For the text-containing cell, return its midpoint in [x, y] coordinate format. 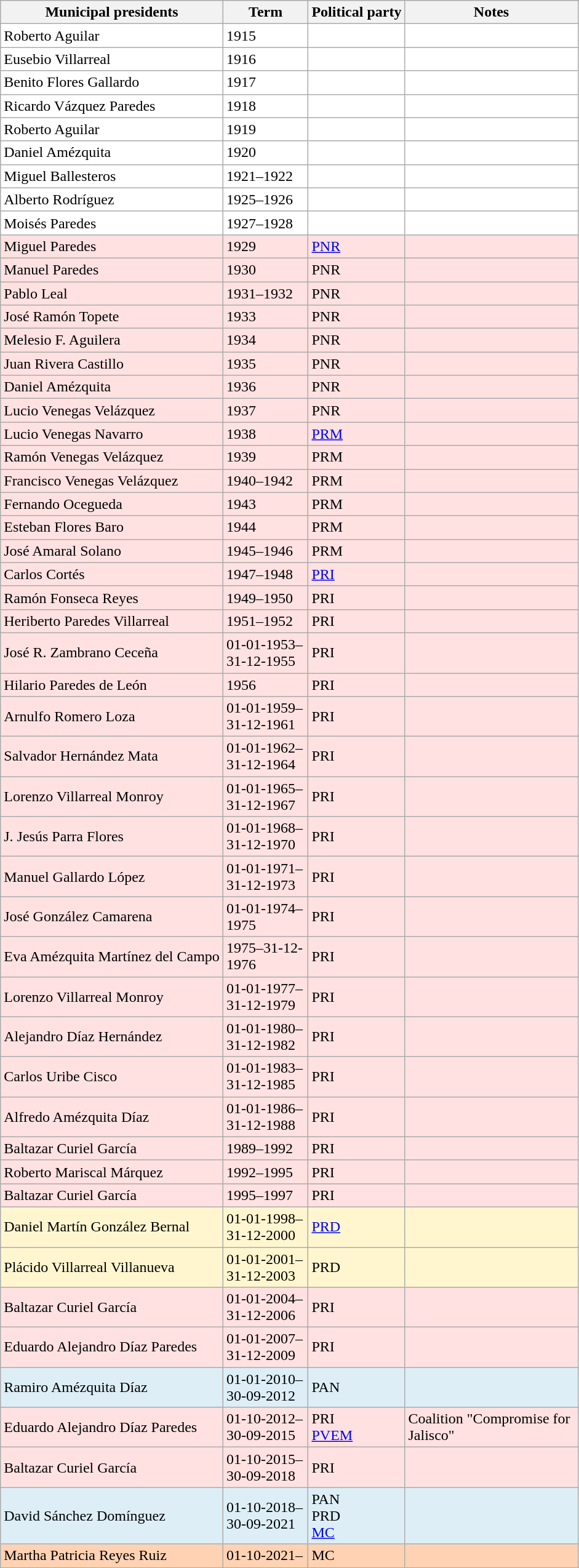
1936 [266, 387]
1927–1928 [266, 223]
1921–1922 [266, 176]
01-01-1998–31-12-2000 [266, 1227]
Moisés Paredes [112, 223]
Eva Amézquita Martínez del Campo [112, 956]
01-01-2010–30-09-2012 [266, 1387]
Manuel Paredes [112, 270]
Pablo Leal [112, 294]
01-10-2018–30-09-2021 [266, 1516]
1919 [266, 129]
1940–1942 [266, 481]
1935 [266, 364]
1944 [266, 527]
Alejandro Díaz Hernández [112, 1036]
1943 [266, 504]
1937 [266, 410]
Ricardo Vázquez Paredes [112, 106]
Lucio Venegas Navarro [112, 434]
Term [266, 12]
1934 [266, 340]
01-01-2007–31-12-2009 [266, 1348]
1920 [266, 153]
1956 [266, 685]
1992–1995 [266, 1172]
Plácido Villarreal Villanueva [112, 1266]
Carlos Uribe Cisco [112, 1077]
1916 [266, 59]
José Amaral Solano [112, 551]
1949–1950 [266, 598]
Salvador Hernández Mata [112, 757]
01-01-1962–31-12-1964 [266, 757]
01-01-1986–31-12-1988 [266, 1116]
1975–31-12-1976 [266, 956]
01-01-1959–31-12-1961 [266, 716]
Miguel Paredes [112, 246]
Eusebio Villarreal [112, 59]
1945–1946 [266, 551]
1947–1948 [266, 574]
1917 [266, 82]
PRI PVEM [357, 1428]
Alfredo Amézquita Díaz [112, 1116]
Esteban Flores Baro [112, 527]
1925–1926 [266, 199]
Ramón Venegas Velázquez [112, 457]
Benito Flores Gallardo [112, 82]
MC [357, 1556]
01-01-1968–31-12-1970 [266, 837]
Miguel Ballesteros [112, 176]
01-01-1980–31-12-1982 [266, 1036]
01-10-2012–30-09-2015 [266, 1428]
David Sánchez Domínguez [112, 1516]
Notes [491, 12]
01-01-1983–31-12-1985 [266, 1077]
Carlos Cortés [112, 574]
J. Jesús Parra Flores [112, 837]
Manuel Gallardo López [112, 876]
1938 [266, 434]
Ramón Fonseca Reyes [112, 598]
Heriberto Paredes Villarreal [112, 621]
Arnulfo Romero Loza [112, 716]
José R. Zambrano Ceceña [112, 652]
1929 [266, 246]
01-10-2021– [266, 1556]
01-01-1965–31-12-1967 [266, 796]
01-01-2004–31-12-2006 [266, 1307]
1915 [266, 36]
José González Camarena [112, 917]
01-01-1971–31-12-1973 [266, 876]
José Ramón Topete [112, 317]
Francisco Venegas Velázquez [112, 481]
Political party [357, 12]
1951–1952 [266, 621]
Melesio F. Aguilera [112, 340]
Martha Patricia Reyes Ruiz [112, 1556]
1918 [266, 106]
1931–1932 [266, 294]
1939 [266, 457]
01-10-2015–30-09-2018 [266, 1467]
1995–1997 [266, 1195]
Juan Rivera Castillo [112, 364]
PAN [357, 1387]
PAN PRD MC [357, 1516]
Municipal presidents [112, 12]
01-01-2001–31-12-2003 [266, 1266]
Daniel Martín González Bernal [112, 1227]
01-01-1974–1975 [266, 917]
Fernando Ocegueda [112, 504]
1989–1992 [266, 1148]
Coalition "Compromise for Jalisco" [491, 1428]
Roberto Mariscal Márquez [112, 1172]
Lucio Venegas Velázquez [112, 410]
1930 [266, 270]
Alberto Rodríguez [112, 199]
1933 [266, 317]
01-01-1977–31-12-1979 [266, 997]
01-01-1953–31-12-1955 [266, 652]
Hilario Paredes de León [112, 685]
Ramiro Amézquita Díaz [112, 1387]
